For the text-containing cell, return its midpoint in [X, Y] coordinate format. 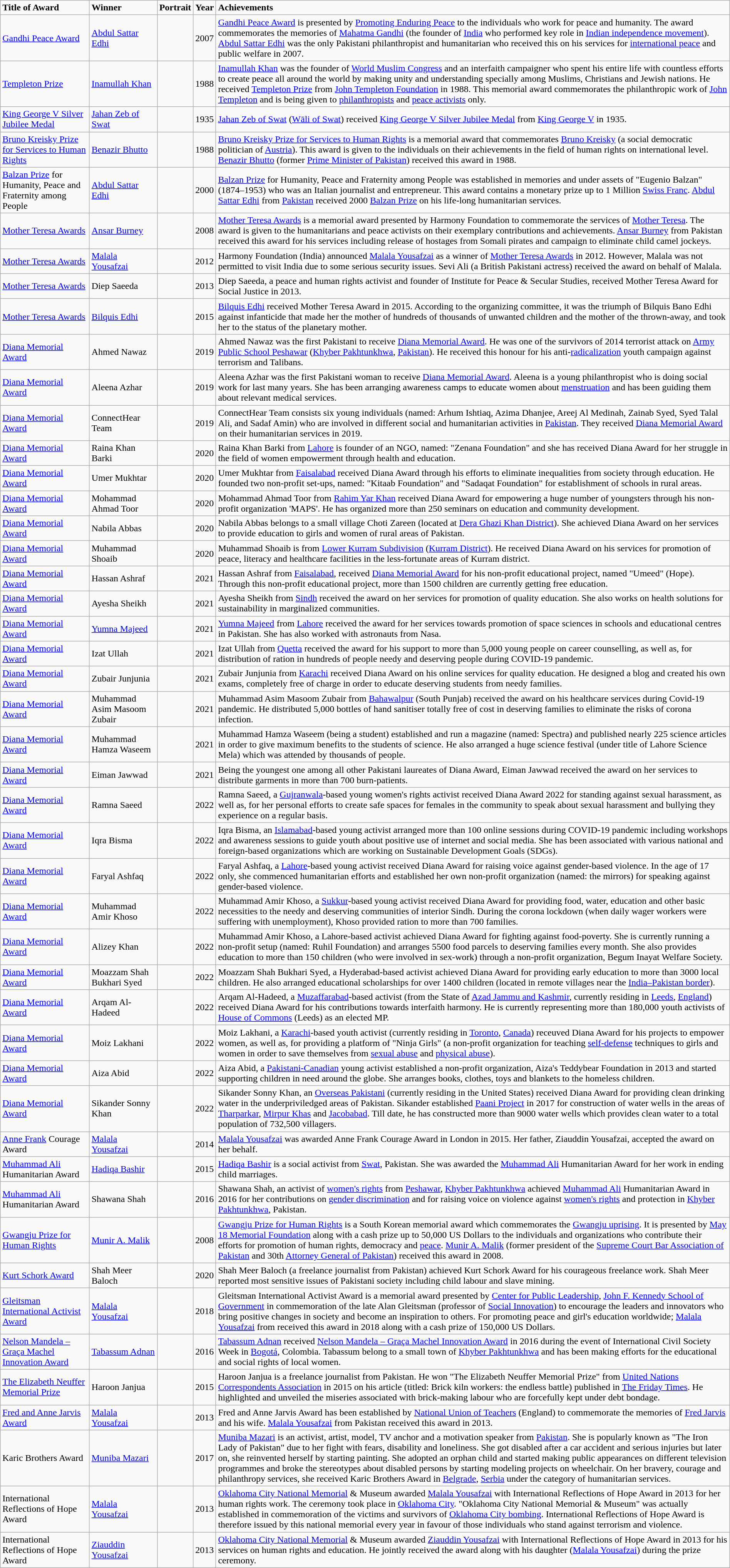
Umer Mukhtar [123, 478]
Eiman Jawwad [123, 774]
2007 [205, 38]
2017 [205, 1458]
Karic Brothers Award [45, 1458]
Nabila Abbas [123, 529]
Balzan Prize for Humanity, Peace and Fraternity among People [45, 190]
1935 [205, 119]
ConnectHear Team [123, 423]
Hassan Ashraf [123, 579]
Yumna Majeed [123, 629]
Arqam Al-Hadeed [123, 1007]
Inamullah Khan [123, 84]
Bilquis Edhi [123, 316]
Title of Award [45, 8]
Faryal Ashfaq [123, 876]
Muhammad Shoaib [123, 553]
Hadiqa Bashir [123, 1169]
Gleitsman International Activist Award [45, 1311]
Jahan Zeb of Swat [123, 119]
Sikander Sonny Khan [123, 1109]
Fred and Anne Jarvis Award [45, 1417]
King George V Silver Jubilee Medal [45, 119]
Izat Ullah [123, 653]
Muhammad Hamza Waseem [123, 744]
Raina Khan Barki [123, 453]
Shawana Shah [123, 1199]
Year [205, 8]
Malala Yousafzai was awarded Anne Frank Courage Award in London in 2015. Her father, Ziauddin Yousafzai, accepted the award on her behalf. [473, 1144]
Hadiqa Bashir is a social activist from Swat, Pakistan. She was awarded the Muhammad Ali Humanitarian Award for her work in ending child marriages. [473, 1169]
Diep Saeeda [123, 286]
Portrait [175, 8]
Achievements [473, 8]
Munir A. Malik [123, 1240]
The Elizabeth Neuffer Memorial Prize [45, 1387]
2018 [205, 1311]
Ramna Saeed [123, 805]
Anne Frank Courage Award [45, 1144]
Winner [123, 8]
Gandhi Peace Award [45, 38]
Muhammad Amir Khoso [123, 912]
Jahan Zeb of Swat (Wāli of Swat) received King George V Silver Jubilee Medal from King George V in 1935. [473, 119]
Alizey Khan [123, 947]
2014 [205, 1144]
Ansar Burney [123, 231]
Iqra Bisma [123, 840]
Haroon Janjua [123, 1387]
Ziauddin Yousafzai [123, 1550]
Moazzam Shah Bukhari Syed [123, 977]
Nelson Mandela – Graça Machel Innovation Award [45, 1351]
Aiza Abid [123, 1073]
Gwangju Prize for Human Rights [45, 1240]
2000 [205, 190]
Templeton Prize [45, 84]
Moiz Lakhani [123, 1043]
2012 [205, 261]
Ahmed Nawaz [123, 352]
Benazir Bhutto [123, 149]
Bruno Kreisky Prize for Services to Human Rights [45, 149]
Zubair Junjunia [123, 679]
Tabassum Adnan [123, 1351]
Ayesha Sheikh [123, 603]
Muhammad Asim Masoom Zubair [123, 709]
Kurt Schork Award [45, 1275]
Mohammad Ahmad Toor [123, 503]
Aleena Azhar [123, 387]
Muniba Mazari [123, 1458]
Shah Meer Baloch [123, 1275]
